From the cell containing the given text, extract its center point as (X, Y) coordinate. 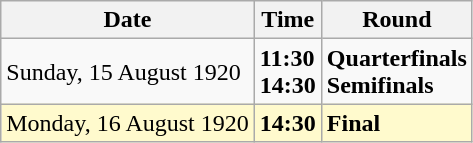
QuarterfinalsSemifinals (396, 72)
Monday, 16 August 1920 (128, 123)
Sunday, 15 August 1920 (128, 72)
Final (396, 123)
Round (396, 20)
Time (288, 20)
11:3014:30 (288, 72)
Date (128, 20)
14:30 (288, 123)
